Capture the cell that displays the provided text and extract its [X, Y] central coordinate. 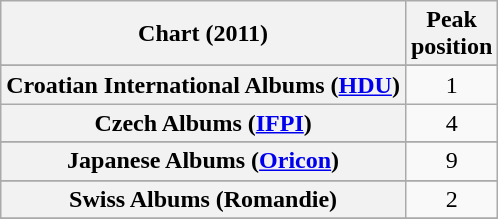
1 [451, 85]
4 [451, 123]
9 [451, 161]
Swiss Albums (Romandie) [204, 199]
Chart (2011) [204, 34]
Japanese Albums (Oricon) [204, 161]
Croatian International Albums (HDU) [204, 85]
2 [451, 199]
Peakposition [451, 34]
Czech Albums (IFPI) [204, 123]
